Capture the cell that displays the provided text and extract its (x, y) central coordinate. 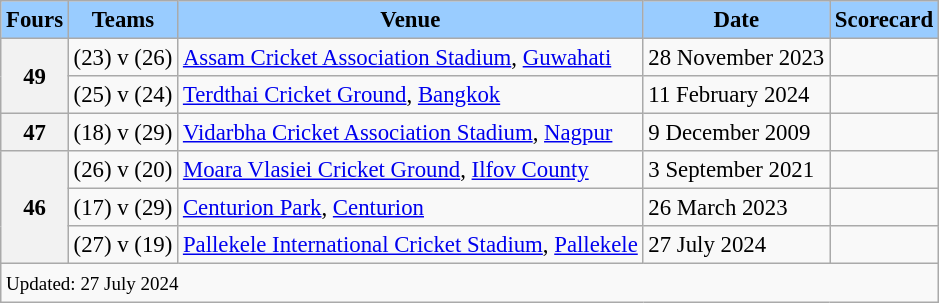
Terdthai Cricket Ground, Bangkok (410, 95)
Vidarbha Cricket Association Stadium, Nagpur (410, 133)
11 February 2024 (736, 95)
Assam Cricket Association Stadium, Guwahati (410, 58)
Teams (122, 20)
47 (35, 133)
Pallekele International Cricket Stadium, Pallekele (410, 245)
9 December 2009 (736, 133)
Scorecard (884, 20)
26 March 2023 (736, 208)
Centurion Park, Centurion (410, 208)
49 (35, 76)
(27) v (19) (122, 245)
3 September 2021 (736, 170)
27 July 2024 (736, 245)
(25) v (24) (122, 95)
(26) v (20) (122, 170)
Date (736, 20)
Updated: 27 July 2024 (470, 283)
(17) v (29) (122, 208)
(23) v (26) (122, 58)
28 November 2023 (736, 58)
Venue (410, 20)
Fours (35, 20)
(18) v (29) (122, 133)
Moara Vlasiei Cricket Ground, Ilfov County (410, 170)
46 (35, 208)
